Scan for the cell matching the given text and deliver its (X, Y) coordinate at center. 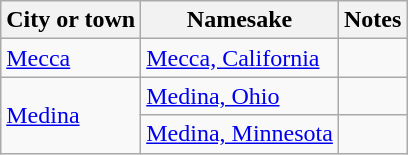
Medina, Minnesota (240, 134)
Medina (71, 115)
Mecca, California (240, 58)
Medina, Ohio (240, 96)
Namesake (240, 20)
City or town (71, 20)
Mecca (71, 58)
Notes (372, 20)
